Locate the cell with the specified text and output its (x, y) center coordinate. 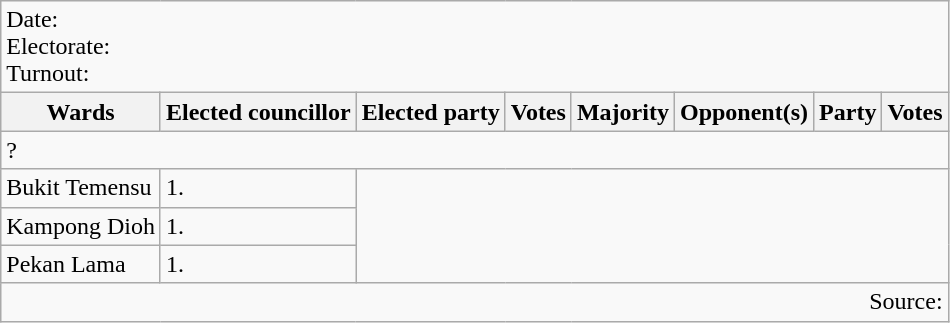
Source: (474, 302)
Pekan Lama (81, 264)
Wards (81, 112)
Kampong Dioh (81, 226)
Opponent(s) (744, 112)
Majority (622, 112)
Elected councillor (258, 112)
Elected party (430, 112)
? (474, 150)
Date: Electorate: Turnout: (474, 47)
Bukit Temensu (81, 188)
Party (848, 112)
